Provide the (X, Y) coordinate of the cell's center where the given text is located.  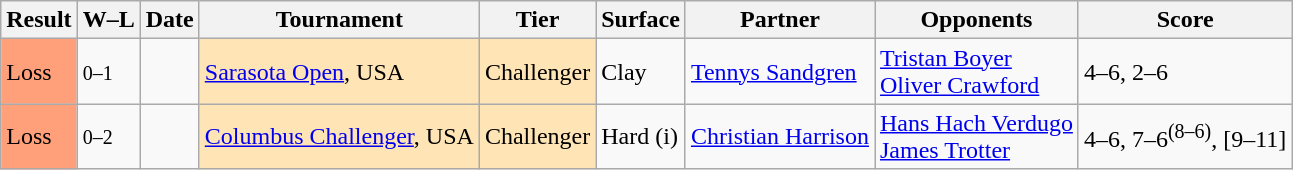
Christian Harrison (780, 136)
4–6, 7–6(8–6), [9–11] (1184, 136)
Tier (537, 20)
Tournament (339, 20)
Sarasota Open, USA (339, 72)
0–1 (108, 72)
Columbus Challenger, USA (339, 136)
Tennys Sandgren (780, 72)
0–2 (108, 136)
Result (39, 20)
Hans Hach Verdugo James Trotter (976, 136)
4–6, 2–6 (1184, 72)
Date (170, 20)
Partner (780, 20)
Opponents (976, 20)
W–L (108, 20)
Hard (i) (641, 136)
Surface (641, 20)
Clay (641, 72)
Tristan Boyer Oliver Crawford (976, 72)
Score (1184, 20)
